Scan for the cell matching the given text and deliver its (X, Y) coordinate at center. 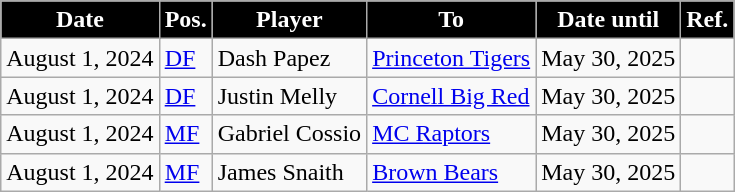
Date (80, 20)
James Snaith (289, 172)
To (452, 20)
Date until (608, 20)
Cornell Big Red (452, 96)
Pos. (186, 20)
Brown Bears (452, 172)
Gabriel Cossio (289, 134)
Player (289, 20)
MC Raptors (452, 134)
Princeton Tigers (452, 58)
Dash Papez (289, 58)
Justin Melly (289, 96)
Ref. (708, 20)
